Identify which cell holds the provided text, then report its (x, y) central coordinate. 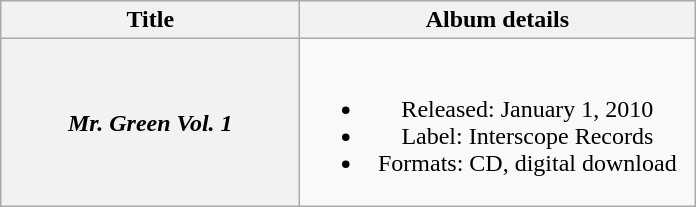
Album details (498, 20)
Released: January 1, 2010Label: Interscope RecordsFormats: CD, digital download (498, 122)
Mr. Green Vol. 1 (150, 122)
Title (150, 20)
